Output the (x, y) coordinate of the center of the cell containing the given text.  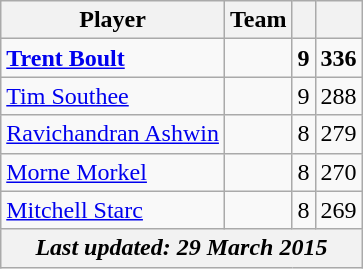
336 (338, 58)
Tim Southee (113, 96)
269 (338, 210)
Player (113, 20)
Ravichandran Ashwin (113, 134)
Morne Morkel (113, 172)
270 (338, 172)
Team (258, 20)
Last updated: 29 March 2015 (182, 248)
279 (338, 134)
288 (338, 96)
Mitchell Starc (113, 210)
Trent Boult (113, 58)
